For the text-containing cell, return its midpoint in [X, Y] coordinate format. 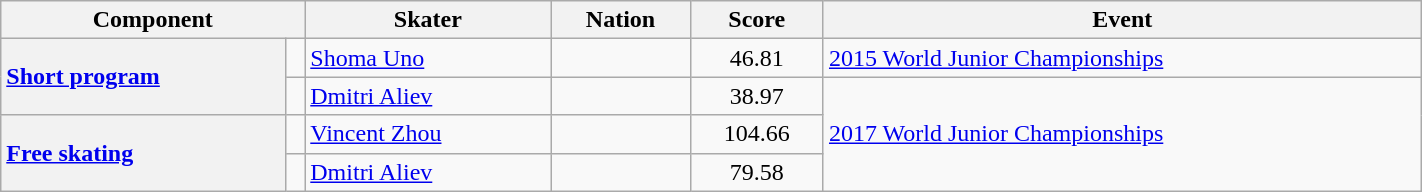
104.66 [756, 134]
Score [756, 20]
Nation [620, 20]
Shoma Uno [428, 58]
Free skating [144, 153]
Component [153, 20]
Event [1122, 20]
Short program [144, 77]
2017 World Junior Championships [1122, 134]
2015 World Junior Championships [1122, 58]
Skater [428, 20]
79.58 [756, 172]
38.97 [756, 96]
46.81 [756, 58]
Vincent Zhou [428, 134]
